Locate the cell with the specified text and output its [X, Y] center coordinate. 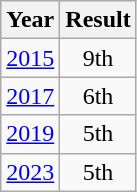
6th [98, 96]
2023 [30, 172]
9th [98, 58]
Result [98, 20]
Year [30, 20]
2015 [30, 58]
2017 [30, 96]
2019 [30, 134]
